Identify which cell holds the provided text, then report its (X, Y) central coordinate. 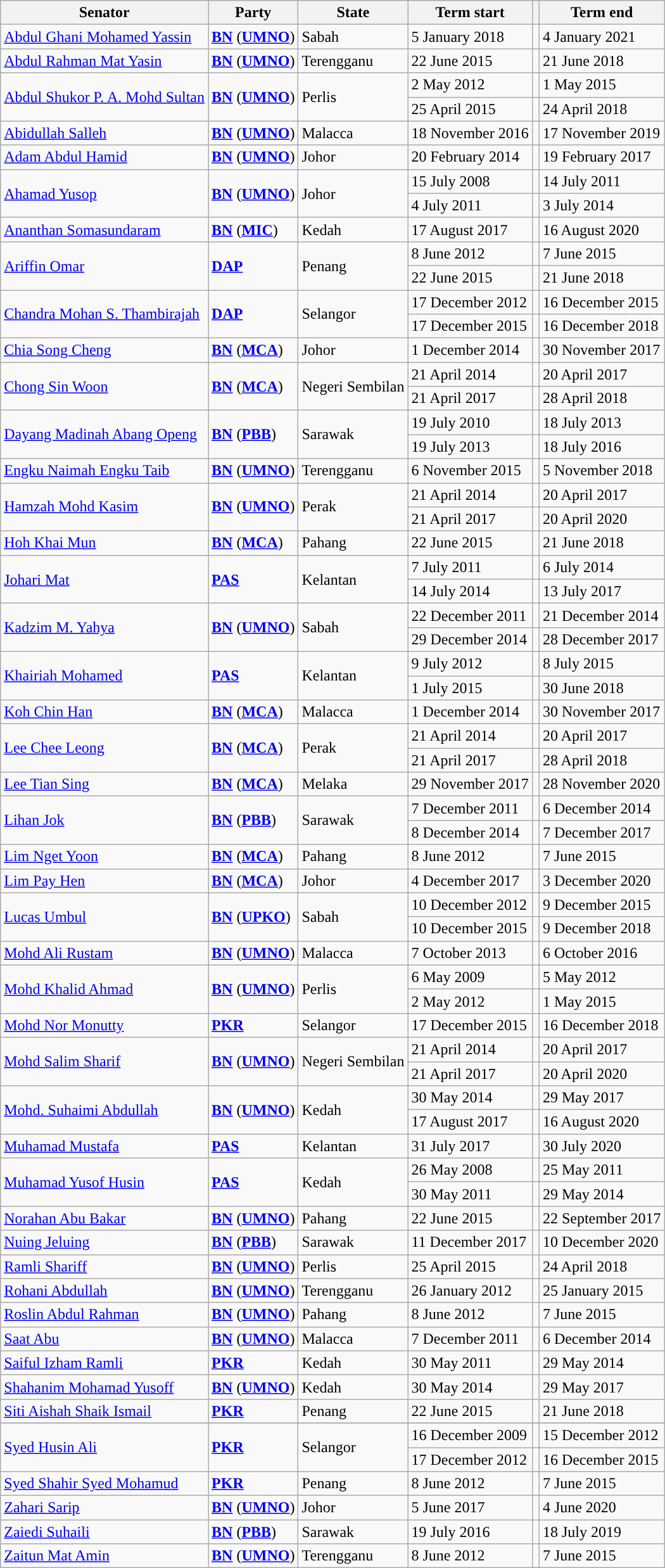
30 July 2020 (602, 1146)
Saiful Izham Ramli (104, 1363)
Muhamad Mustafa (104, 1146)
6 May 2009 (470, 977)
22 December 2011 (470, 615)
10 December 2015 (470, 929)
Rohani Abdullah (104, 1291)
6 October 2016 (602, 953)
Zaiedi Suhaili (104, 1532)
11 December 2017 (470, 1242)
8 July 2015 (602, 663)
Mohd Khalid Ahmad (104, 989)
Abdul Shukor P. A. Mohd Sultan (104, 97)
14 July 2014 (470, 591)
Ahamad Yusop (104, 193)
Hoh Khai Mun (104, 543)
Engku Naimah Engku Taib (104, 471)
20 February 2014 (470, 157)
14 July 2011 (602, 181)
26 May 2008 (470, 1170)
1 July 2015 (470, 687)
Lee Tian Sing (104, 784)
Norahan Abu Bakar (104, 1218)
7 July 2011 (470, 567)
Shahanim Mohamad Yusoff (104, 1387)
Kadzim M. Yahya (104, 627)
State (353, 13)
16 December 2009 (470, 1435)
4 June 2020 (602, 1508)
26 January 2012 (470, 1291)
Syed Shahir Syed Mohamud (104, 1484)
18 July 2013 (602, 423)
25 May 2011 (602, 1170)
18 July 2016 (602, 447)
13 July 2017 (602, 591)
Chia Song Cheng (104, 350)
7 December 2017 (602, 832)
Koh Chin Han (104, 712)
29 November 2017 (470, 784)
3 December 2020 (602, 881)
8 December 2014 (470, 832)
5 May 2012 (602, 977)
5 November 2018 (602, 471)
19 July 2010 (470, 423)
19 February 2017 (602, 157)
Lim Pay Hen (104, 881)
25 January 2015 (602, 1291)
Nuing Jeluing (104, 1242)
Chong Sin Woon (104, 386)
Saat Abu (104, 1339)
Hamzah Mohd Kasim (104, 507)
Mohd Nor Monutty (104, 1025)
Ananthan Somasundaram (104, 229)
6 November 2015 (470, 471)
9 July 2012 (470, 663)
Lim Nget Yoon (104, 857)
Chandra Mohan S. Thambirajah (104, 314)
6 July 2014 (602, 567)
18 July 2019 (602, 1532)
19 July 2016 (470, 1532)
Term end (602, 13)
31 July 2017 (470, 1146)
19 July 2013 (470, 447)
Melaka (353, 784)
10 December 2012 (470, 905)
Syed Husin Ali (104, 1447)
Adam Abdul Hamid (104, 157)
Johari Mat (104, 579)
29 December 2014 (470, 639)
Abidullah Salleh (104, 133)
4 December 2017 (470, 881)
3 July 2014 (602, 205)
BN (MIC) (253, 229)
28 December 2017 (602, 639)
10 December 2020 (602, 1242)
22 September 2017 (602, 1218)
Lihan Jok (104, 820)
15 July 2008 (470, 181)
30 June 2018 (602, 687)
Lucas Umbul (104, 917)
9 December 2015 (602, 905)
Mohd Ali Rustam (104, 953)
4 July 2011 (470, 205)
17 November 2019 (602, 133)
Senator (104, 13)
Ramli Shariff (104, 1266)
Zahari Sarip (104, 1508)
Muhamad Yusof Husin (104, 1182)
5 June 2017 (470, 1508)
Mohd Salim Sharif (104, 1061)
Roslin Abdul Rahman (104, 1315)
Dayang Madinah Abang Openg (104, 435)
Zaitun Mat Amin (104, 1556)
Term start (470, 13)
Abdul Rahman Mat Yasin (104, 61)
5 January 2018 (470, 37)
15 December 2012 (602, 1435)
Abdul Ghani Mohamed Yassin (104, 37)
Siti Aishah Shaik Ismail (104, 1411)
BN (UPKO) (253, 917)
28 November 2020 (602, 784)
Party (253, 13)
18 November 2016 (470, 133)
7 October 2013 (470, 953)
Ariffin Omar (104, 265)
4 January 2021 (602, 37)
Khairiah Mohamed (104, 675)
Lee Chee Leong (104, 748)
9 December 2018 (602, 929)
Mohd. Suhaimi Abdullah (104, 1110)
21 December 2014 (602, 615)
